Scan for the cell matching the given text and deliver its (X, Y) coordinate at center. 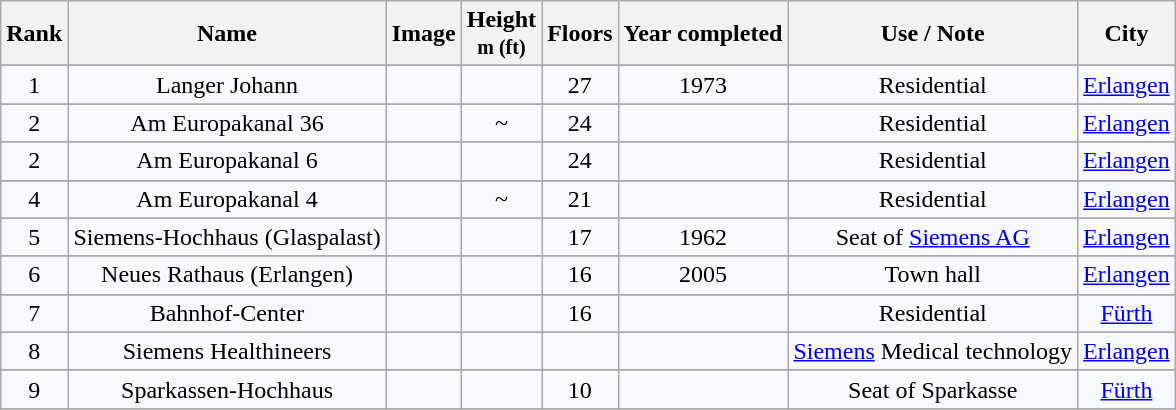
Sparkassen-Hochhaus (227, 389)
Rank (34, 34)
Siemens Healthineers (227, 351)
Neues Rathaus (Erlangen) (227, 275)
Siemens-Hochhaus (Glaspalast) (227, 237)
Name (227, 34)
Seat of Siemens AG (933, 237)
Floors (580, 34)
5 (34, 237)
City (1127, 34)
10 (580, 389)
Am Europakanal 4 (227, 199)
6 (34, 275)
1962 (703, 237)
Year completed (703, 34)
Image (424, 34)
Use / Note (933, 34)
4 (34, 199)
Siemens Medical technology (933, 351)
9 (34, 389)
Am Europakanal 36 (227, 123)
Langer Johann (227, 85)
2005 (703, 275)
17 (580, 237)
Town hall (933, 275)
21 (580, 199)
27 (580, 85)
8 (34, 351)
1973 (703, 85)
Bahnhof-Center (227, 313)
Am Europakanal 6 (227, 161)
1 (34, 85)
Seat of Sparkasse (933, 389)
7 (34, 313)
Heightm (ft) (501, 34)
